Find where the given text appears and provide that cell's center as (X, Y) coordinate. 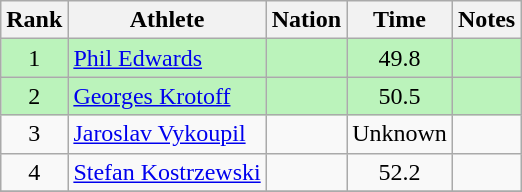
Notes (486, 20)
52.2 (400, 172)
2 (34, 96)
Phil Edwards (167, 58)
3 (34, 134)
Georges Krotoff (167, 96)
Athlete (167, 20)
49.8 (400, 58)
Rank (34, 20)
Stefan Kostrzewski (167, 172)
50.5 (400, 96)
1 (34, 58)
Unknown (400, 134)
Nation (306, 20)
4 (34, 172)
Jaroslav Vykoupil (167, 134)
Time (400, 20)
